Locate the cell with the specified text and output its (x, y) center coordinate. 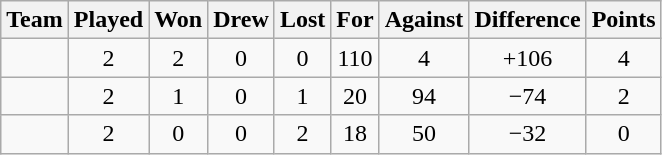
−32 (528, 134)
50 (424, 134)
Lost (302, 20)
Difference (528, 20)
+106 (528, 58)
−74 (528, 96)
Played (108, 20)
20 (355, 96)
Against (424, 20)
Points (624, 20)
94 (424, 96)
Drew (242, 20)
Won (178, 20)
For (355, 20)
Team (35, 20)
18 (355, 134)
110 (355, 58)
